Capture the cell that displays the provided text and extract its (X, Y) central coordinate. 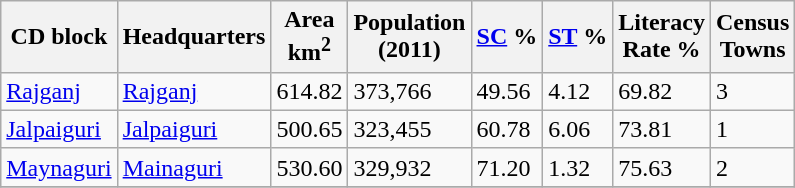
49.56 (507, 91)
75.63 (662, 167)
4.12 (578, 91)
373,766 (410, 91)
CensusTowns (752, 37)
60.78 (507, 129)
323,455 (410, 129)
71.20 (507, 167)
Maynaguri (59, 167)
73.81 (662, 129)
CD block (59, 37)
3 (752, 91)
Population(2011) (410, 37)
2 (752, 167)
500.65 (310, 129)
6.06 (578, 129)
1 (752, 129)
Headquarters (194, 37)
1.32 (578, 167)
614.82 (310, 91)
Mainaguri (194, 167)
SC % (507, 37)
ST % (578, 37)
329,932 (410, 167)
Areakm2 (310, 37)
Literacy Rate % (662, 37)
530.60 (310, 167)
69.82 (662, 91)
